Find where the given text appears and provide that cell's center as (X, Y) coordinate. 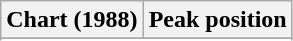
Chart (1988) (72, 20)
Peak position (218, 20)
